Capture the cell that displays the provided text and extract its [X, Y] central coordinate. 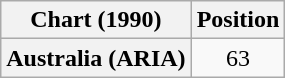
Position [238, 20]
63 [238, 58]
Chart (1990) [96, 20]
Australia (ARIA) [96, 58]
